Provide the [X, Y] coordinate of the cell's center where the given text is located.  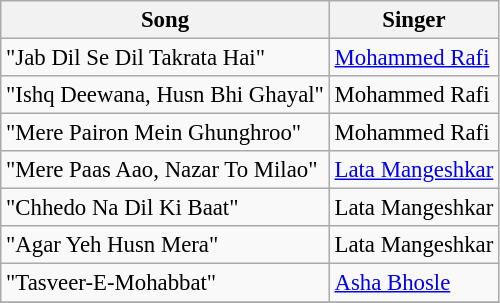
Asha Bhosle [414, 283]
"Agar Yeh Husn Mera" [165, 245]
"Tasveer-E-Mohabbat" [165, 283]
Song [165, 20]
"Mere Pairon Mein Ghunghroo" [165, 133]
"Chhedo Na Dil Ki Baat" [165, 208]
"Mere Paas Aao, Nazar To Milao" [165, 170]
Singer [414, 20]
"Ishq Deewana, Husn Bhi Ghayal" [165, 95]
"Jab Dil Se Dil Takrata Hai" [165, 58]
